Output the (x, y) coordinate of the center of the cell containing the given text.  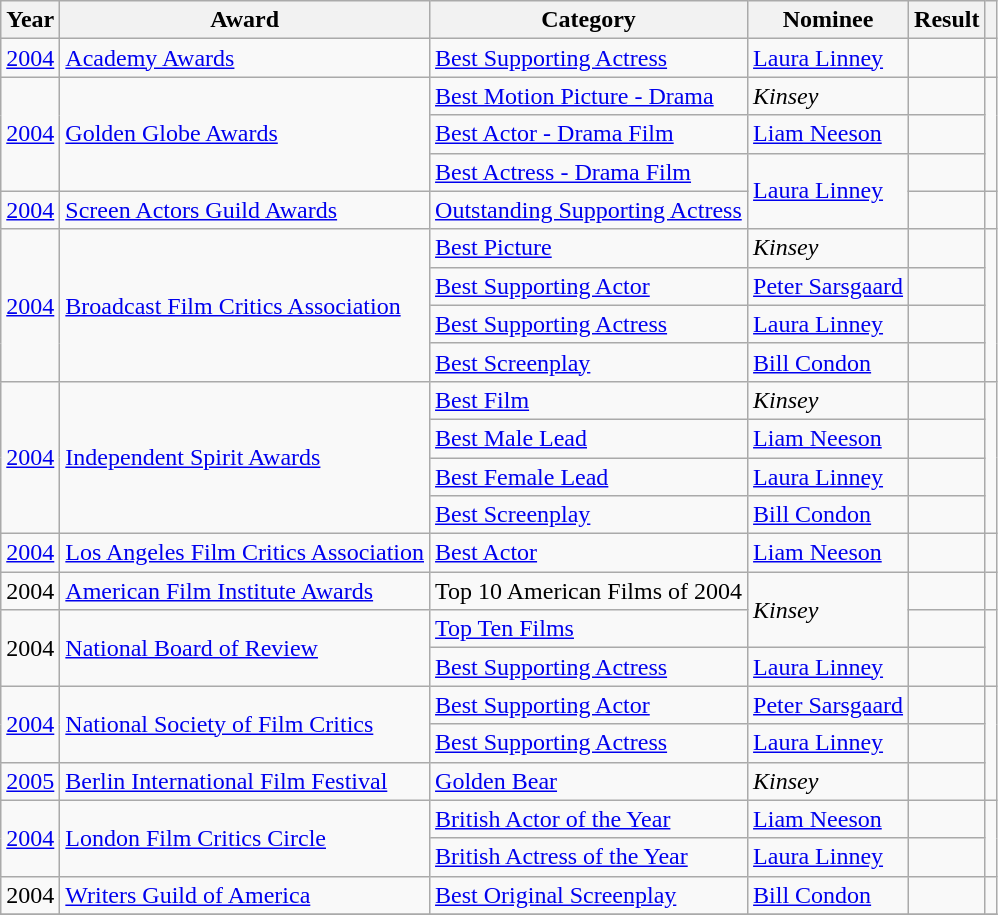
Best Actor - Drama Film (589, 134)
British Actor of the Year (589, 819)
Berlin International Film Festival (245, 781)
Broadcast Film Critics Association (245, 305)
Best Film (589, 400)
Result (947, 20)
2005 (30, 781)
National Society of Film Critics (245, 724)
Writers Guild of America (245, 895)
Independent Spirit Awards (245, 457)
Top Ten Films (589, 629)
British Actress of the Year (589, 857)
Screen Actors Guild Awards (245, 210)
London Film Critics Circle (245, 838)
Best Actor (589, 553)
Academy Awards (245, 58)
Golden Globe Awards (245, 134)
Los Angeles Film Critics Association (245, 553)
Best Female Lead (589, 477)
Best Original Screenplay (589, 895)
Top 10 American Films of 2004 (589, 591)
Year (30, 20)
American Film Institute Awards (245, 591)
Nominee (828, 20)
Award (245, 20)
Outstanding Supporting Actress (589, 210)
Best Male Lead (589, 438)
Best Picture (589, 248)
Category (589, 20)
Best Actress - Drama Film (589, 172)
Golden Bear (589, 781)
Best Motion Picture - Drama (589, 96)
National Board of Review (245, 648)
